Scan for the cell matching the given text and deliver its [x, y] coordinate at center. 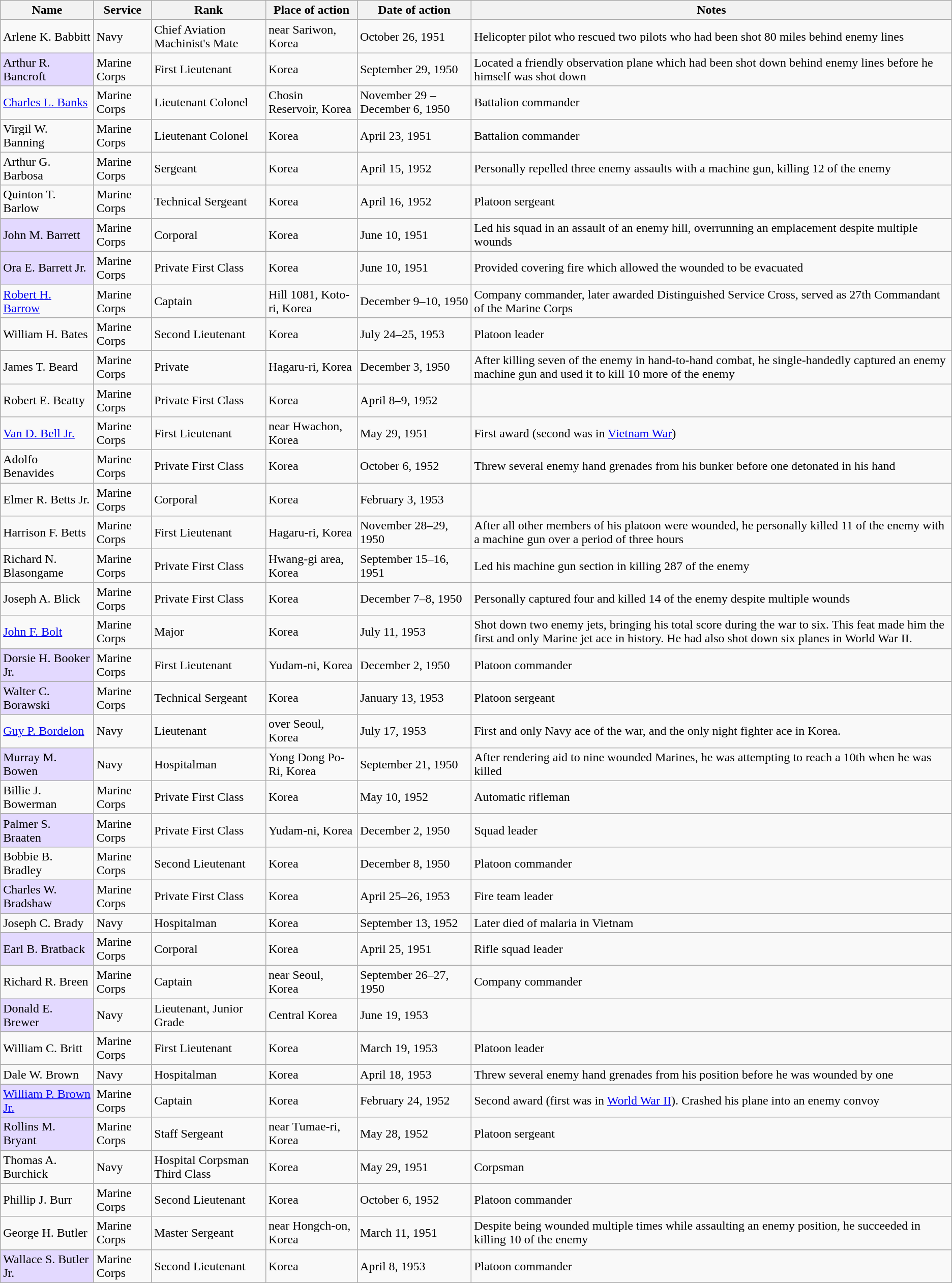
William P. Brown Jr. [47, 1100]
over Seoul, Korea [311, 731]
Helicopter pilot who rescued two pilots who had been shot 80 miles behind enemy lines [712, 37]
Provided covering fire which allowed the wounded to be evacuated [712, 267]
Chosin Reservoir, Korea [311, 103]
Located a friendly observation plane which had been shot down behind enemy lines before he himself was shot down [712, 69]
September 13, 1952 [414, 923]
Robert E. Beatty [47, 400]
Dale W. Brown [47, 1075]
Later died of malaria in Vietnam [712, 923]
Murray M. Bowen [47, 764]
Adolfo Benavides [47, 467]
Robert H. Barrow [47, 301]
Richard N. Blasongame [47, 565]
Rollins M. Bryant [47, 1134]
Second award (first was in World War II). Crashed his plane into an enemy convoy [712, 1100]
May 28, 1952 [414, 1134]
Lieutenant [209, 731]
Arthur G. Barbosa [47, 169]
Company commander, later awarded Distinguished Service Cross, served as 27th Commandant of the Marine Corps [712, 301]
Quinton T. Barlow [47, 201]
Joseph A. Blick [47, 599]
Private [209, 367]
Dorsie H. Booker Jr. [47, 665]
Chief Aviation Machinist's Mate [209, 37]
William C. Britt [47, 1049]
near Hongch-on, Korea [311, 1233]
December 8, 1950 [414, 863]
Phillip J. Burr [47, 1200]
near Sariwon, Korea [311, 37]
James T. Beard [47, 367]
Squad leader [712, 830]
September 26–27, 1950 [414, 982]
November 29 – December 6, 1950 [414, 103]
Name [47, 10]
Automatic rifleman [712, 797]
First and only Navy ace of the war, and the only night fighter ace in Korea. [712, 731]
near Seoul, Korea [311, 982]
May 10, 1952 [414, 797]
July 17, 1953 [414, 731]
Wallace S. Butler Jr. [47, 1266]
Thomas A. Burchick [47, 1167]
Lieutenant, Junior Grade [209, 1015]
John M. Barrett [47, 235]
Arlene K. Babbitt [47, 37]
Van D. Bell Jr. [47, 433]
March 19, 1953 [414, 1049]
Threw several enemy hand grenades from his bunker before one detonated in his hand [712, 467]
Fire team leader [712, 896]
Arthur R. Bancroft [47, 69]
April 8, 1953 [414, 1266]
Rank [209, 10]
Sergeant [209, 169]
January 13, 1953 [414, 698]
First award (second was in Vietnam War) [712, 433]
Bobbie B. Bradley [47, 863]
Guy P. Bordelon [47, 731]
William H. Bates [47, 334]
Hwang-gi area, Korea [311, 565]
Notes [712, 10]
Walter C. Borawski [47, 698]
Service [123, 10]
Harrison F. Betts [47, 533]
Date of action [414, 10]
April 8–9, 1952 [414, 400]
Charles W. Bradshaw [47, 896]
April 18, 1953 [414, 1075]
April 23, 1951 [414, 135]
After rendering aid to nine wounded Marines, he was attempting to reach a 10th when he was killed [712, 764]
John F. Bolt [47, 632]
Ora E. Barrett Jr. [47, 267]
Central Korea [311, 1015]
Hospital Corpsman Third Class [209, 1167]
April 25, 1951 [414, 949]
September 29, 1950 [414, 69]
November 28–29, 1950 [414, 533]
February 24, 1952 [414, 1100]
Place of action [311, 10]
April 16, 1952 [414, 201]
July 24–25, 1953 [414, 334]
Corpsman [712, 1167]
near Tumae-ri, Korea [311, 1134]
Earl B. Bratback [47, 949]
September 15–16, 1951 [414, 565]
Led his machine gun section in killing 287 of the enemy [712, 565]
Elmer R. Betts Jr. [47, 499]
October 26, 1951 [414, 37]
Charles L. Banks [47, 103]
Joseph C. Brady [47, 923]
Richard R. Breen [47, 982]
Threw several enemy hand grenades from his position before he was wounded by one [712, 1075]
After killing seven of the enemy in hand-to-hand combat, he single-handedly captured an enemy machine gun and used it to kill 10 more of the enemy [712, 367]
Billie J. Bowerman [47, 797]
September 21, 1950 [414, 764]
After all other members of his platoon were wounded, he personally killed 11 of the enemy with a machine gun over a period of three hours [712, 533]
Virgil W. Banning [47, 135]
Master Sergeant [209, 1233]
June 19, 1953 [414, 1015]
July 11, 1953 [414, 632]
March 11, 1951 [414, 1233]
Staff Sergeant [209, 1134]
Donald E. Brewer [47, 1015]
Yong Dong Po-Ri, Korea [311, 764]
Despite being wounded multiple times while assaulting an enemy position, he succeeded in killing 10 of the enemy [712, 1233]
Led his squad in an assault of an enemy hill, overrunning an emplacement despite multiple wounds [712, 235]
near Hwachon, Korea [311, 433]
Palmer S. Braaten [47, 830]
George H. Butler [47, 1233]
December 3, 1950 [414, 367]
December 7–8, 1950 [414, 599]
April 25–26, 1953 [414, 896]
Major [209, 632]
February 3, 1953 [414, 499]
Personally captured four and killed 14 of the enemy despite multiple wounds [712, 599]
April 15, 1952 [414, 169]
December 9–10, 1950 [414, 301]
Hill 1081, Koto-ri, Korea [311, 301]
Personally repelled three enemy assaults with a machine gun, killing 12 of the enemy [712, 169]
Rifle squad leader [712, 949]
Company commander [712, 982]
